Extract the (X, Y) coordinate from the center of the cell holding the provided text.  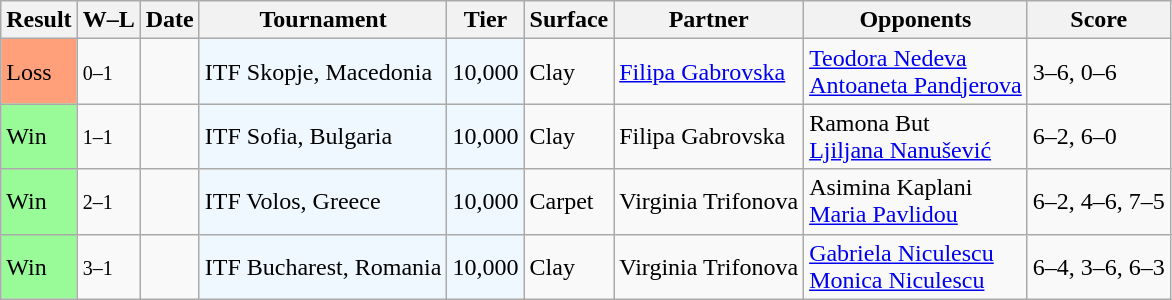
Date (170, 20)
Loss (39, 72)
ITF Sofia, Bulgaria (323, 136)
Tier (486, 20)
1–1 (108, 136)
ITF Bucharest, Romania (323, 266)
ITF Skopje, Macedonia (323, 72)
3–6, 0–6 (1098, 72)
Partner (709, 20)
Opponents (916, 20)
6–2, 6–0 (1098, 136)
Tournament (323, 20)
6–4, 3–6, 6–3 (1098, 266)
0–1 (108, 72)
2–1 (108, 202)
6–2, 4–6, 7–5 (1098, 202)
ITF Volos, Greece (323, 202)
Asimina Kaplani Maria Pavlidou (916, 202)
Ramona But Ljiljana Nanušević (916, 136)
Gabriela Niculescu Monica Niculescu (916, 266)
W–L (108, 20)
Carpet (569, 202)
Teodora Nedeva Antoaneta Pandjerova (916, 72)
Score (1098, 20)
Result (39, 20)
3–1 (108, 266)
Surface (569, 20)
